Capture the cell that displays the provided text and extract its [X, Y] central coordinate. 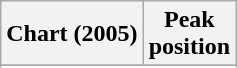
Chart (2005) [72, 34]
Peakposition [189, 34]
